Output the [x, y] coordinate of the center of the cell containing the given text.  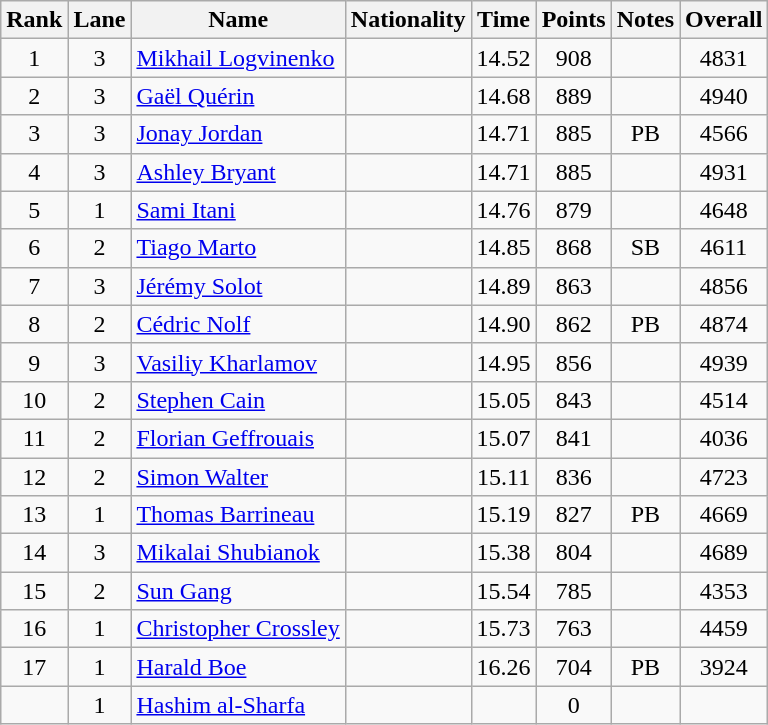
15.05 [504, 400]
16 [34, 629]
14.85 [504, 248]
Ashley Bryant [238, 172]
9 [34, 362]
Stephen Cain [238, 400]
Points [574, 20]
Gaël Quérin [238, 96]
Christopher Crossley [238, 629]
14.76 [504, 210]
704 [574, 667]
15 [34, 591]
Jonay Jordan [238, 134]
4874 [724, 324]
863 [574, 286]
15.73 [504, 629]
6 [34, 248]
Overall [724, 20]
14.95 [504, 362]
Simon Walter [238, 477]
4689 [724, 553]
16.26 [504, 667]
Vasiliy Kharlamov [238, 362]
889 [574, 96]
5 [34, 210]
4566 [724, 134]
13 [34, 515]
827 [574, 515]
Rank [34, 20]
10 [34, 400]
4940 [724, 96]
4611 [724, 248]
3924 [724, 667]
908 [574, 58]
15.54 [504, 591]
4723 [724, 477]
SB [645, 248]
11 [34, 438]
4353 [724, 591]
Sun Gang [238, 591]
Harald Boe [238, 667]
836 [574, 477]
14.68 [504, 96]
763 [574, 629]
15.07 [504, 438]
17 [34, 667]
15.19 [504, 515]
14.52 [504, 58]
Tiago Marto [238, 248]
4 [34, 172]
879 [574, 210]
14.90 [504, 324]
Jérémy Solot [238, 286]
804 [574, 553]
15.38 [504, 553]
Sami Itani [238, 210]
856 [574, 362]
Mikhail Logvinenko [238, 58]
15.11 [504, 477]
4831 [724, 58]
Lane [100, 20]
Cédric Nolf [238, 324]
4931 [724, 172]
8 [34, 324]
14 [34, 553]
841 [574, 438]
Nationality [408, 20]
4856 [724, 286]
862 [574, 324]
7 [34, 286]
868 [574, 248]
Hashim al-Sharfa [238, 705]
843 [574, 400]
Florian Geffrouais [238, 438]
14.89 [504, 286]
4036 [724, 438]
Time [504, 20]
4648 [724, 210]
0 [574, 705]
4939 [724, 362]
Notes [645, 20]
Thomas Barrineau [238, 515]
4514 [724, 400]
12 [34, 477]
Mikalai Shubianok [238, 553]
Name [238, 20]
4669 [724, 515]
4459 [724, 629]
785 [574, 591]
